Output the (X, Y) coordinate of the center of the cell containing the given text.  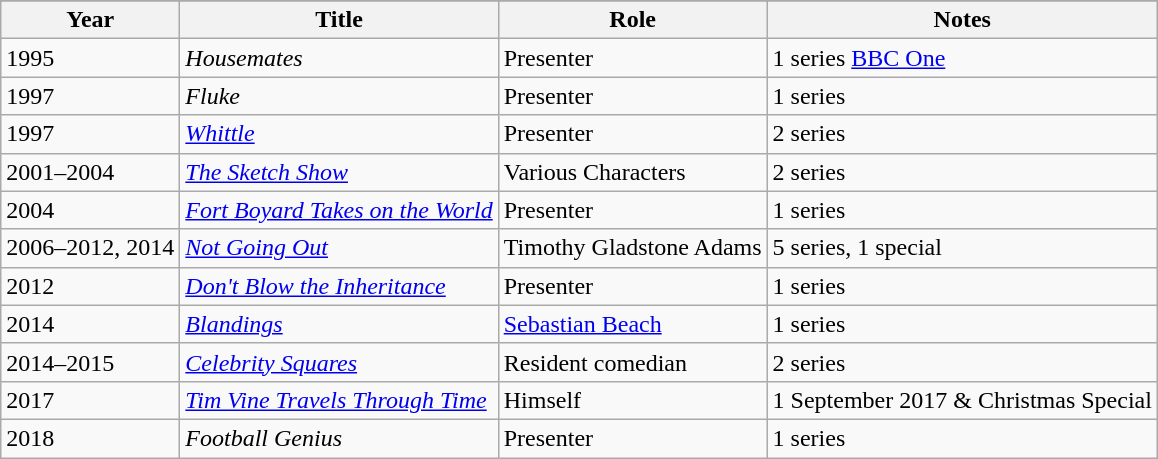
Not Going Out (339, 248)
Notes (962, 20)
2018 (90, 438)
Timothy Gladstone Adams (632, 248)
Resident comedian (632, 362)
Football Genius (339, 438)
Don't Blow the Inheritance (339, 286)
Sebastian Beach (632, 324)
Role (632, 20)
The Sketch Show (339, 172)
Various Characters (632, 172)
Fluke (339, 96)
1 series BBC One (962, 58)
1 September 2017 & Christmas Special (962, 400)
Tim Vine Travels Through Time (339, 400)
2014 (90, 324)
2001–2004 (90, 172)
Year (90, 20)
1995 (90, 58)
2004 (90, 210)
2014–2015 (90, 362)
Fort Boyard Takes on the World (339, 210)
Whittle (339, 134)
5 series, 1 special (962, 248)
2012 (90, 286)
2006–2012, 2014 (90, 248)
Celebrity Squares (339, 362)
Blandings (339, 324)
Housemates (339, 58)
2017 (90, 400)
Himself (632, 400)
Title (339, 20)
